Capture the cell that displays the provided text and extract its (x, y) central coordinate. 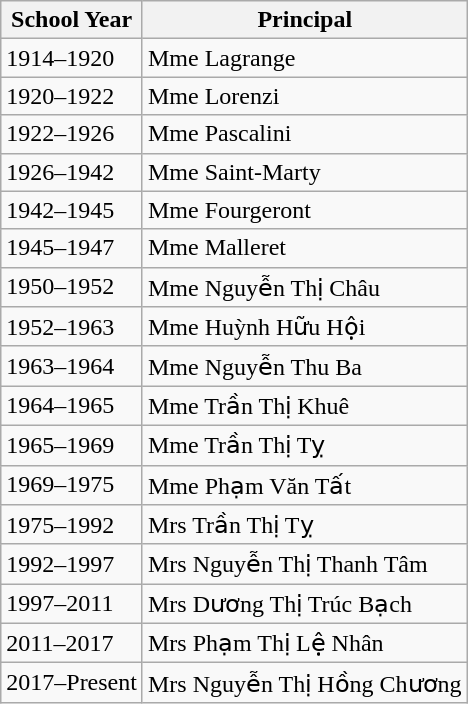
Mme Malleret (304, 248)
Mme Lorenzi (304, 96)
1950–1952 (72, 287)
Mme Pascalini (304, 134)
Mme Saint-Marty (304, 172)
Mrs Phạm Thị Lệ Nhân (304, 643)
Mme Nguyễn Thị Châu (304, 287)
1975–1992 (72, 525)
1963–1964 (72, 366)
Principal (304, 20)
1942–1945 (72, 210)
1997–2011 (72, 604)
Mme Trần Thị Khuê (304, 406)
1945–1947 (72, 248)
Mrs Dương Thị Trúc Bạch (304, 604)
Mrs Nguyễn Thị Hồng Chương (304, 683)
Mme Huỳnh Hữu Hội (304, 327)
1920–1922 (72, 96)
Mrs Nguyễn Thị Thanh Tâm (304, 564)
Mme Lagrange (304, 58)
Mrs Trần Thị Tỵ (304, 525)
1965–1969 (72, 445)
School Year (72, 20)
2017–Present (72, 683)
Mme Nguyễn Thu Ba (304, 366)
1969–1975 (72, 485)
1964–1965 (72, 406)
1992–1997 (72, 564)
1922–1926 (72, 134)
1952–1963 (72, 327)
1926–1942 (72, 172)
1914–1920 (72, 58)
Mme Phạm Văn Tất (304, 485)
2011–2017 (72, 643)
Mme Trần Thị Tỵ (304, 445)
Mme Fourgeront (304, 210)
